Output the [X, Y] coordinate of the center of the cell containing the given text.  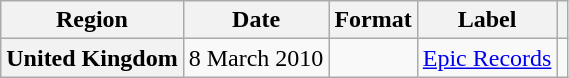
Epic Records [487, 58]
8 March 2010 [256, 58]
Format [373, 20]
Label [487, 20]
Date [256, 20]
Region [92, 20]
United Kingdom [92, 58]
